Extract the [X, Y] coordinate from the center of the cell holding the provided text.  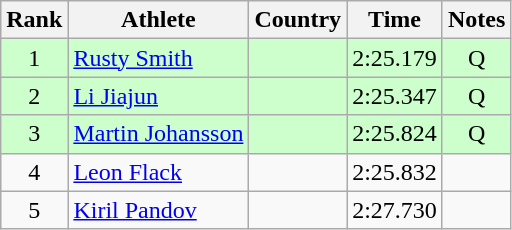
4 [34, 172]
Country [298, 20]
2:25.347 [395, 96]
1 [34, 58]
Kiril Pandov [158, 210]
Notes [476, 20]
2 [34, 96]
5 [34, 210]
Time [395, 20]
Li Jiajun [158, 96]
Athlete [158, 20]
Leon Flack [158, 172]
2:25.832 [395, 172]
2:27.730 [395, 210]
2:25.179 [395, 58]
Rank [34, 20]
3 [34, 134]
2:25.824 [395, 134]
Rusty Smith [158, 58]
Martin Johansson [158, 134]
